Pinpoint the cell where the given text exists, returning its (x, y) midpoint coordinate. 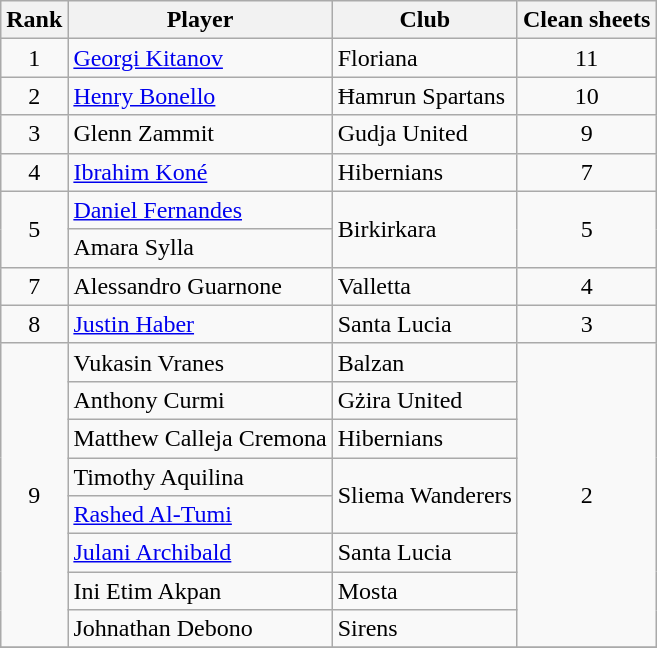
Glenn Zammit (200, 134)
Anthony Curmi (200, 400)
Clean sheets (586, 20)
8 (34, 324)
Gudja United (424, 134)
Floriana (424, 58)
Mosta (424, 591)
Amara Sylla (200, 248)
Rashed Al-Tumi (200, 515)
Balzan (424, 362)
Matthew Calleja Cremona (200, 438)
Vukasin Vranes (200, 362)
Rank (34, 20)
Johnathan Debono (200, 629)
Sirens (424, 629)
Timothy Aquilina (200, 477)
Ħamrun Spartans (424, 96)
Ibrahim Koné (200, 172)
Georgi Kitanov (200, 58)
Ini Etim Akpan (200, 591)
1 (34, 58)
10 (586, 96)
11 (586, 58)
Daniel Fernandes (200, 210)
Valletta (424, 286)
Sliema Wanderers (424, 496)
Alessandro Guarnone (200, 286)
Birkirkara (424, 229)
Gżira United (424, 400)
Julani Archibald (200, 553)
Henry Bonello (200, 96)
Club (424, 20)
Justin Haber (200, 324)
Player (200, 20)
